Capture the cell that displays the provided text and extract its (X, Y) central coordinate. 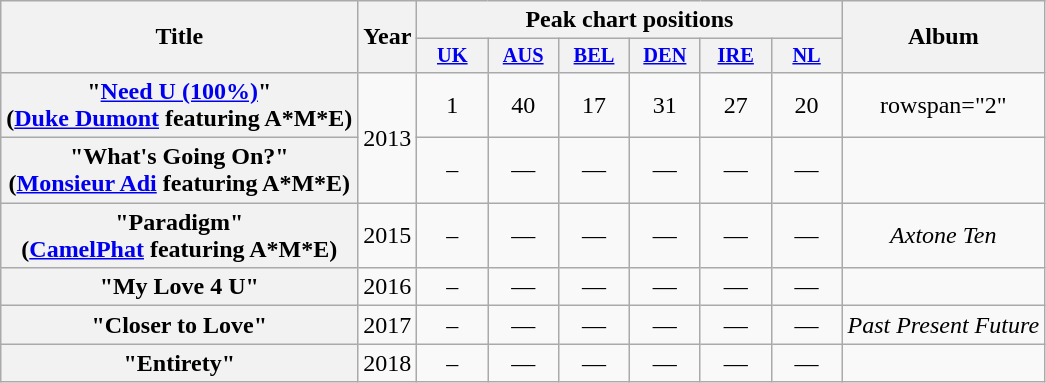
Year (388, 37)
rowspan="2" (944, 104)
20 (806, 104)
"Entirety" (180, 363)
40 (524, 104)
2016 (388, 287)
17 (594, 104)
Axtone Ten (944, 236)
27 (736, 104)
2015 (388, 236)
1 (452, 104)
DEN (664, 56)
AUS (524, 56)
2013 (388, 137)
2018 (388, 363)
Peak chart positions (630, 20)
"Closer to Love" (180, 325)
31 (664, 104)
2017 (388, 325)
Album (944, 37)
"My Love 4 U" (180, 287)
Past Present Future (944, 325)
IRE (736, 56)
UK (452, 56)
"Paradigm"(CamelPhat featuring A*M*E) (180, 236)
"What's Going On?"(Monsieur Adi featuring A*M*E) (180, 170)
BEL (594, 56)
Title (180, 37)
NL (806, 56)
"Need U (100%)"(Duke Dumont featuring A*M*E) (180, 104)
